Return (x, y) of the center of cell containing provided text 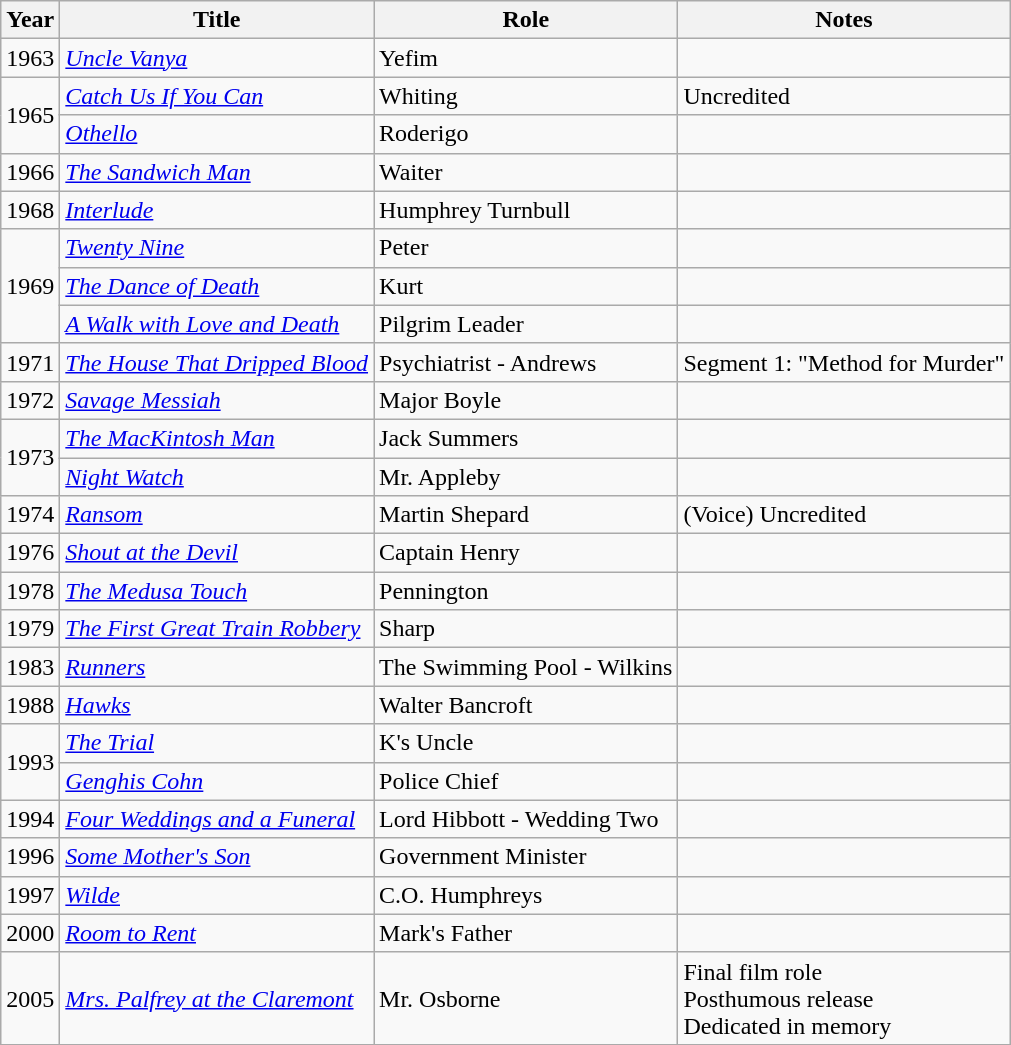
Year (30, 20)
Runners (217, 667)
Role (526, 20)
1969 (30, 286)
Waiter (526, 172)
1965 (30, 115)
(Voice) Uncredited (844, 515)
Roderigo (526, 134)
Interlude (217, 210)
The Trial (217, 743)
Captain Henry (526, 553)
Night Watch (217, 477)
Lord Hibbott - Wedding Two (526, 819)
1997 (30, 895)
The Swimming Pool - Wilkins (526, 667)
Mrs. Palfrey at the Claremont (217, 998)
Jack Summers (526, 438)
1993 (30, 762)
Humphrey Turnbull (526, 210)
Peter (526, 248)
Pilgrim Leader (526, 324)
Genghis Cohn (217, 781)
Hawks (217, 705)
1996 (30, 857)
The House That Dripped Blood (217, 362)
Mark's Father (526, 933)
Some Mother's Son (217, 857)
Kurt (526, 286)
1971 (30, 362)
Mr. Osborne (526, 998)
1963 (30, 58)
Savage Messiah (217, 400)
Notes (844, 20)
Twenty Nine (217, 248)
1968 (30, 210)
1976 (30, 553)
Pennington (526, 591)
2005 (30, 998)
2000 (30, 933)
The First Great Train Robbery (217, 629)
Title (217, 20)
Ransom (217, 515)
The MacKintosh Man (217, 438)
1994 (30, 819)
Shout at the Devil (217, 553)
1978 (30, 591)
Government Minister (526, 857)
1988 (30, 705)
Segment 1: "Method for Murder" (844, 362)
Whiting (526, 96)
C.O. Humphreys (526, 895)
1973 (30, 457)
Psychiatrist - Andrews (526, 362)
1972 (30, 400)
Uncredited (844, 96)
Major Boyle (526, 400)
The Medusa Touch (217, 591)
Sharp (526, 629)
The Sandwich Man (217, 172)
K's Uncle (526, 743)
Uncle Vanya (217, 58)
1983 (30, 667)
Room to Rent (217, 933)
Catch Us If You Can (217, 96)
Mr. Appleby (526, 477)
1966 (30, 172)
Yefim (526, 58)
Four Weddings and a Funeral (217, 819)
1979 (30, 629)
Police Chief (526, 781)
A Walk with Love and Death (217, 324)
Wilde (217, 895)
Martin Shepard (526, 515)
Final film rolePosthumous release Dedicated in memory (844, 998)
Othello (217, 134)
Walter Bancroft (526, 705)
1974 (30, 515)
The Dance of Death (217, 286)
